Extract the (x, y) coordinate from the center of the cell holding the provided text.  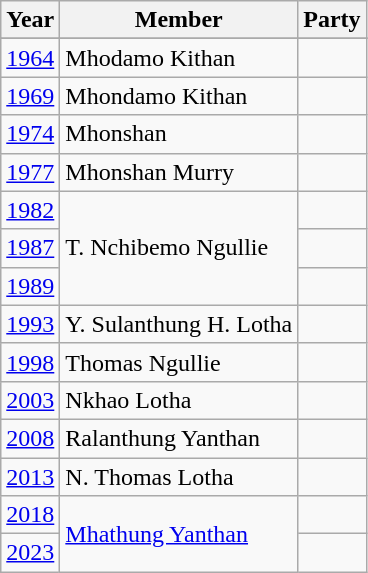
1989 (30, 286)
Y. Sulanthung H. Lotha (179, 324)
1982 (30, 210)
1993 (30, 324)
Year (30, 20)
1977 (30, 172)
N. Thomas Lotha (179, 477)
2013 (30, 477)
1987 (30, 248)
1998 (30, 362)
Mhonshan (179, 134)
2023 (30, 553)
Nkhao Lotha (179, 400)
Ralanthung Yanthan (179, 438)
1964 (30, 58)
Mhondamo Kithan (179, 96)
Thomas Ngullie (179, 362)
2003 (30, 400)
2008 (30, 438)
1974 (30, 134)
2018 (30, 515)
Party (332, 20)
Mhathung Yanthan (179, 534)
1969 (30, 96)
Mhodamo Kithan (179, 58)
Member (179, 20)
T. Nchibemo Ngullie (179, 248)
Mhonshan Murry (179, 172)
